Scan for the cell matching the given text and deliver its (X, Y) coordinate at center. 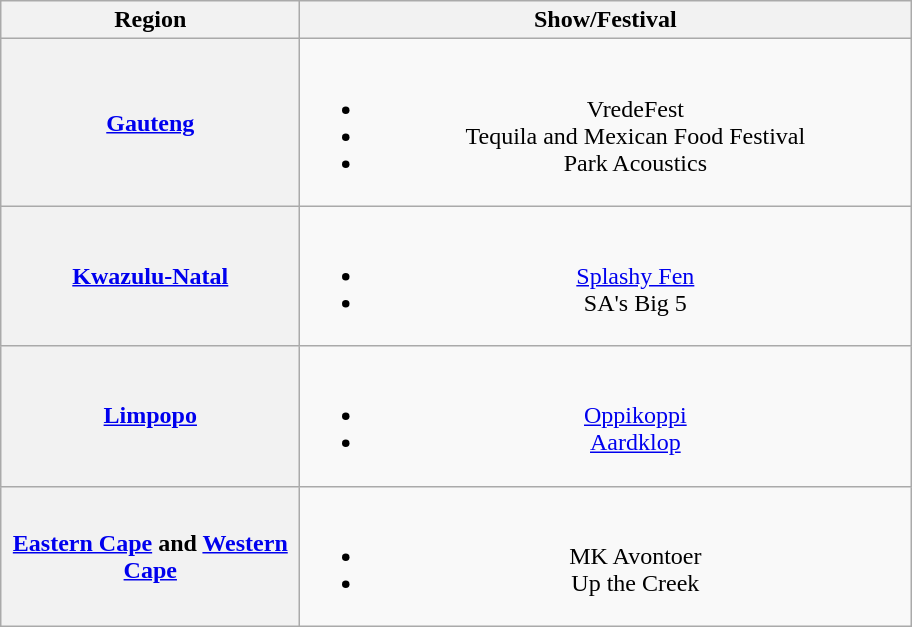
Show/Festival (606, 20)
Region (150, 20)
OppikoppiAardklop (606, 416)
Eastern Cape and Western Cape (150, 556)
Limpopo (150, 416)
MK AvontoerUp the Creek (606, 556)
Splashy FenSA's Big 5 (606, 276)
Gauteng (150, 122)
VredeFestTequila and Mexican Food FestivalPark Acoustics (606, 122)
Kwazulu-Natal (150, 276)
